Locate the cell with the specified text and output its [X, Y] center coordinate. 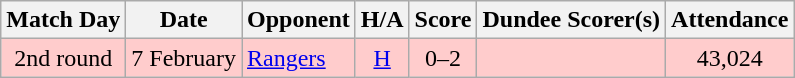
Match Day [64, 20]
7 February [184, 58]
H [382, 58]
Dundee Scorer(s) [572, 20]
Attendance [730, 20]
43,024 [730, 58]
Rangers [299, 58]
Date [184, 20]
0–2 [443, 58]
H/A [382, 20]
2nd round [64, 58]
Opponent [299, 20]
Score [443, 20]
